Scan for the cell matching the given text and deliver its (x, y) coordinate at center. 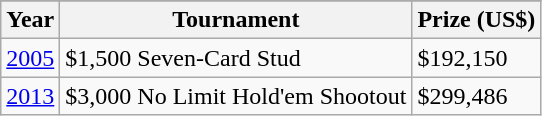
2013 (30, 96)
$1,500 Seven-Card Stud (236, 58)
$299,486 (476, 96)
Prize (US$) (476, 20)
Tournament (236, 20)
Year (30, 20)
$3,000 No Limit Hold'em Shootout (236, 96)
$192,150 (476, 58)
2005 (30, 58)
